Output the [x, y] coordinate of the center of the cell containing the given text.  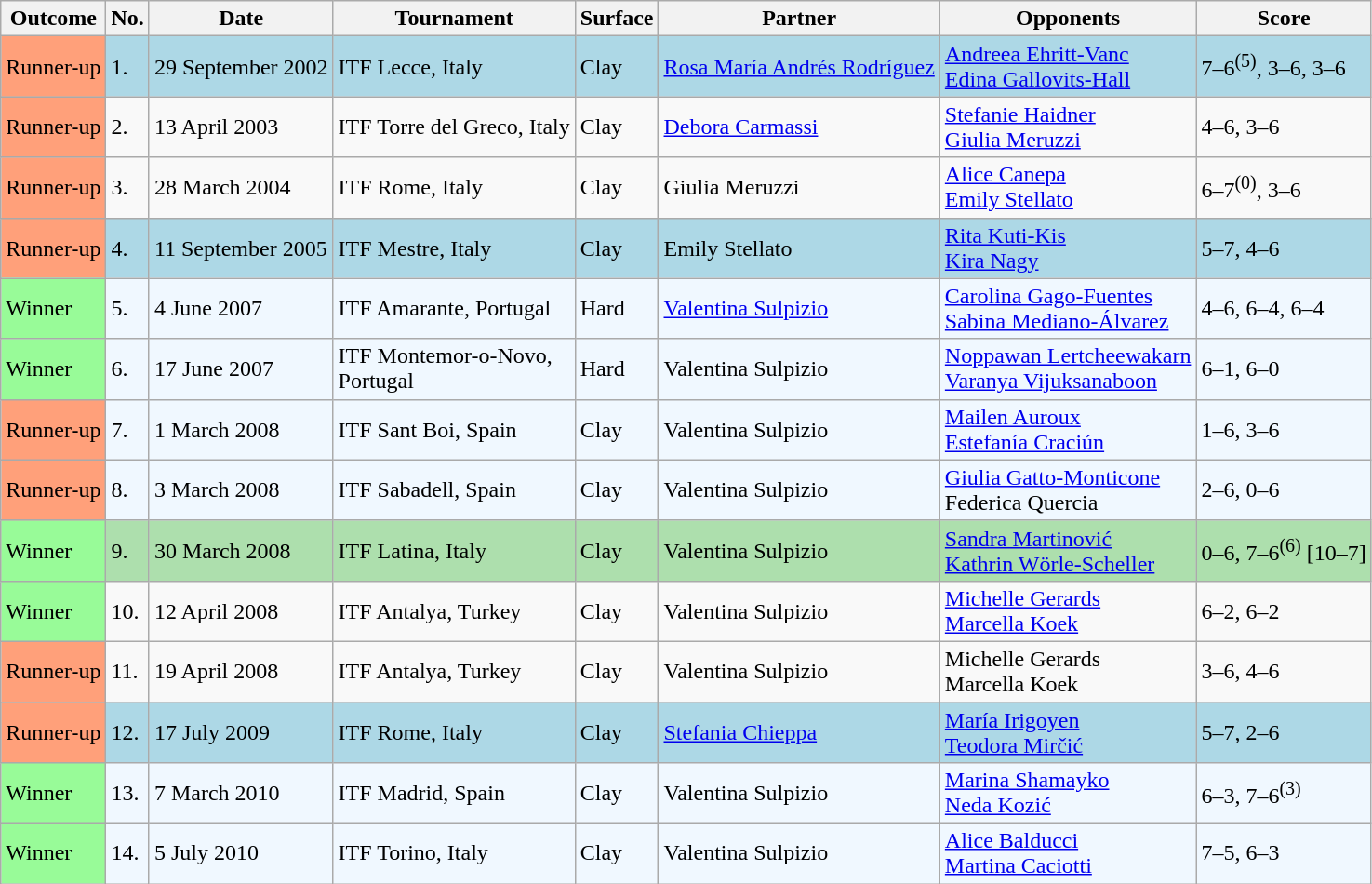
0–6, 7–6(6) [10–7] [1284, 551]
Debora Carmassi [799, 127]
ITF Sabadell, Spain [454, 489]
30 March 2008 [241, 551]
14. [127, 854]
4. [127, 248]
5 July 2010 [241, 854]
Giulia Meruzzi [799, 188]
2. [127, 127]
ITF Torino, Italy [454, 854]
ITF Montemor-o-Novo, Portugal [454, 368]
Marina Shamayko Neda Kozić [1068, 793]
Date [241, 19]
ITF Sant Boi, Spain [454, 430]
28 March 2004 [241, 188]
29 September 2002 [241, 67]
1 March 2008 [241, 430]
ITF Torre del Greco, Italy [454, 127]
13. [127, 793]
Opponents [1068, 19]
Rita Kuti-Kis Kira Nagy [1068, 248]
María Irigoyen Teodora Mirčić [1068, 731]
12. [127, 731]
17 July 2009 [241, 731]
4 June 2007 [241, 309]
ITF Madrid, Spain [454, 793]
ITF Amarante, Portugal [454, 309]
Mailen Auroux Estefanía Craciún [1068, 430]
6–7(0), 3–6 [1284, 188]
6. [127, 368]
Rosa María Andrés Rodríguez [799, 67]
11. [127, 672]
Stefanie Haidner Giulia Meruzzi [1068, 127]
8. [127, 489]
7–5, 6–3 [1284, 854]
13 April 2003 [241, 127]
Tournament [454, 19]
6–1, 6–0 [1284, 368]
Carolina Gago-Fuentes Sabina Mediano-Álvarez [1068, 309]
5–7, 2–6 [1284, 731]
Stefania Chieppa [799, 731]
3–6, 4–6 [1284, 672]
Alice Balducci Martina Caciotti [1068, 854]
Alice Canepa Emily Stellato [1068, 188]
Surface [617, 19]
10. [127, 610]
Noppawan Lertcheewakarn Varanya Vijuksanaboon [1068, 368]
12 April 2008 [241, 610]
ITF Lecce, Italy [454, 67]
Partner [799, 19]
3 March 2008 [241, 489]
7 March 2010 [241, 793]
Andreea Ehritt-Vanc Edina Gallovits-Hall [1068, 67]
5. [127, 309]
1. [127, 67]
Emily Stellato [799, 248]
3. [127, 188]
ITF Latina, Italy [454, 551]
1–6, 3–6 [1284, 430]
9. [127, 551]
6–3, 7–6(3) [1284, 793]
4–6, 6–4, 6–4 [1284, 309]
7–6(5), 3–6, 3–6 [1284, 67]
No. [127, 19]
Outcome [54, 19]
6–2, 6–2 [1284, 610]
Sandra Martinović Kathrin Wörle-Scheller [1068, 551]
Score [1284, 19]
19 April 2008 [241, 672]
7. [127, 430]
5–7, 4–6 [1284, 248]
Giulia Gatto-Monticone Federica Quercia [1068, 489]
11 September 2005 [241, 248]
2–6, 0–6 [1284, 489]
ITF Mestre, Italy [454, 248]
4–6, 3–6 [1284, 127]
17 June 2007 [241, 368]
